From the cell containing the given text, extract its center point as [x, y] coordinate. 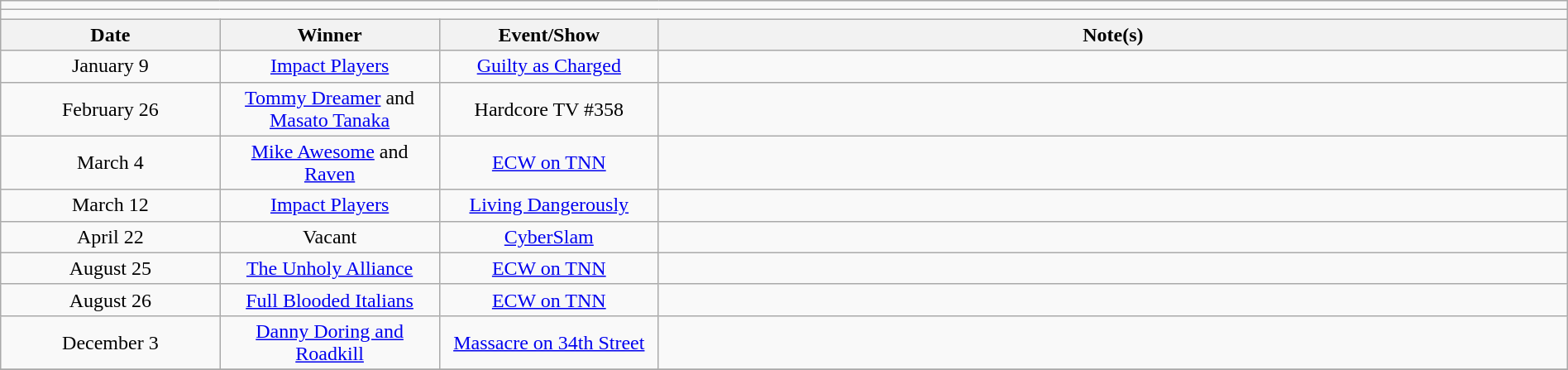
Tommy Dreamer and Masato Tanaka [329, 109]
CyberSlam [549, 237]
February 26 [111, 109]
Guilty as Charged [549, 66]
Danny Doring and Roadkill [329, 343]
Vacant [329, 237]
Date [111, 35]
Note(s) [1113, 35]
Living Dangerously [549, 205]
August 25 [111, 268]
Winner [329, 35]
Hardcore TV #358 [549, 109]
Event/Show [549, 35]
December 3 [111, 343]
March 4 [111, 162]
January 9 [111, 66]
March 12 [111, 205]
August 26 [111, 300]
The Unholy Alliance [329, 268]
Full Blooded Italians [329, 300]
Mike Awesome and Raven [329, 162]
Massacre on 34th Street [549, 343]
April 22 [111, 237]
